Identify which cell holds the provided text, then report its (X, Y) central coordinate. 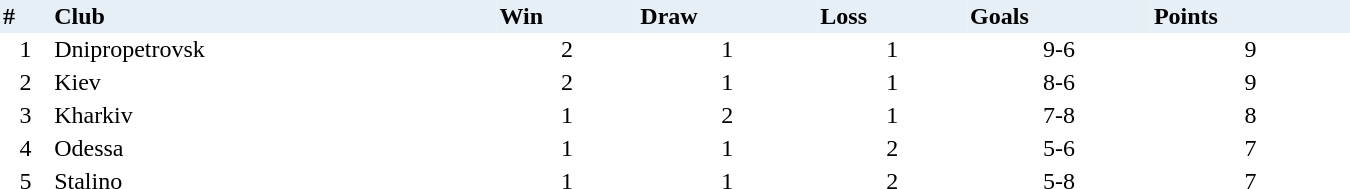
Kharkiv (274, 116)
7 (1250, 148)
Club (274, 16)
Dnipropetrovsk (274, 50)
3 (26, 116)
8 (1250, 116)
Goals (1059, 16)
Draw (727, 16)
9-6 (1059, 50)
5-6 (1059, 148)
Kiev (274, 82)
7-8 (1059, 116)
4 (26, 148)
8-6 (1059, 82)
# (26, 16)
Odessa (274, 148)
Loss (892, 16)
Win (566, 16)
Points (1250, 16)
